Extract the (x, y) coordinate from the center of the cell holding the provided text.  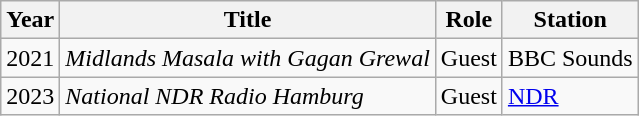
BBC Sounds (570, 58)
Year (30, 20)
Title (248, 20)
NDR (570, 96)
2021 (30, 58)
Midlands Masala with Gagan Grewal (248, 58)
2023 (30, 96)
Station (570, 20)
Role (468, 20)
National NDR Radio Hamburg (248, 96)
